From the cell containing the given text, extract its center point as [x, y] coordinate. 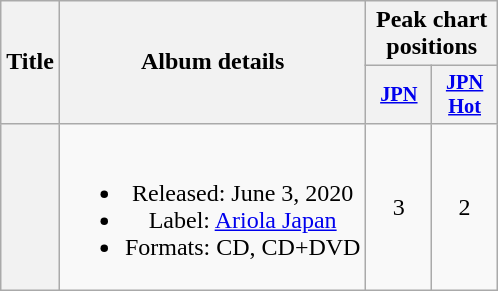
JPNHot [465, 95]
JPN [399, 95]
Album details [212, 62]
2 [465, 206]
Peak chart positions [432, 34]
3 [399, 206]
Released: June 3, 2020Label: Ariola JapanFormats: CD, CD+DVD [212, 206]
Title [30, 62]
